For the text-containing cell, return its midpoint in [X, Y] coordinate format. 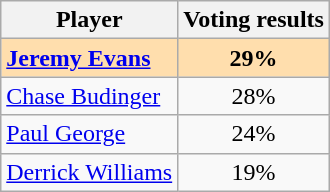
Chase Budinger [90, 96]
29% [254, 58]
Jeremy Evans [90, 58]
24% [254, 134]
Voting results [254, 20]
19% [254, 172]
Paul George [90, 134]
28% [254, 96]
Player [90, 20]
Derrick Williams [90, 172]
